Determine the (x, y) coordinate at the center of the cell enclosing the given text.  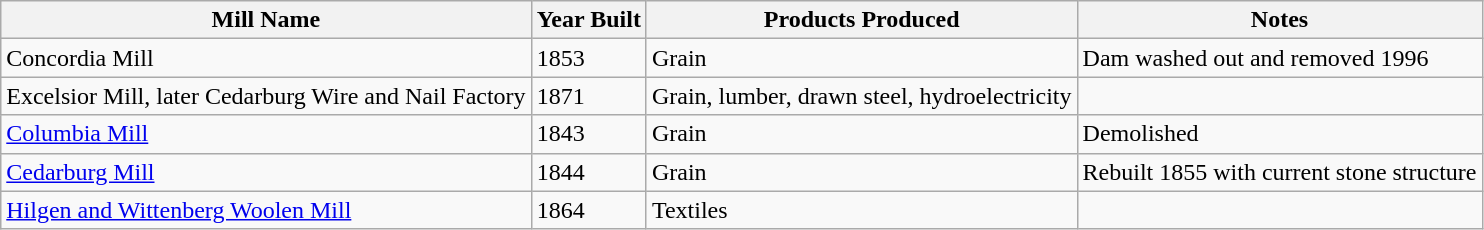
Dam washed out and removed 1996 (1280, 58)
Rebuilt 1855 with current stone structure (1280, 172)
1853 (588, 58)
Mill Name (266, 20)
1871 (588, 96)
1864 (588, 210)
1843 (588, 134)
Demolished (1280, 134)
Concordia Mill (266, 58)
Cedarburg Mill (266, 172)
Notes (1280, 20)
Hilgen and Wittenberg Woolen Mill (266, 210)
Excelsior Mill, later Cedarburg Wire and Nail Factory (266, 96)
Products Produced (862, 20)
Columbia Mill (266, 134)
1844 (588, 172)
Grain, lumber, drawn steel, hydroelectricity (862, 96)
Textiles (862, 210)
Year Built (588, 20)
